Search for the cell housing the specified text and yield its (X, Y) center coordinate. 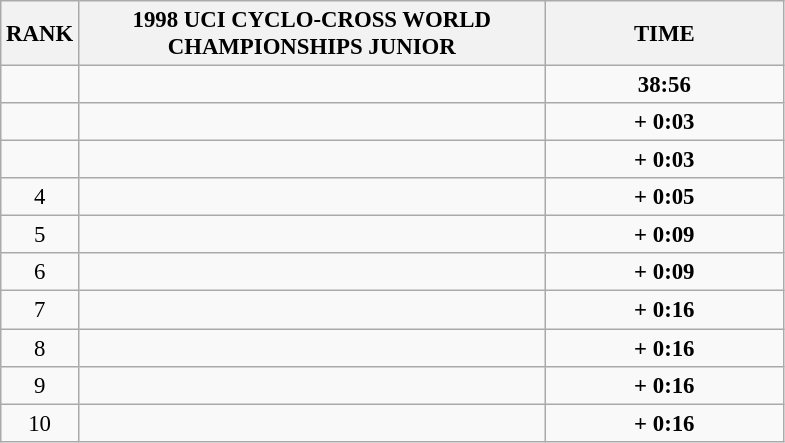
5 (40, 235)
38:56 (664, 85)
9 (40, 385)
+ 0:05 (664, 197)
4 (40, 197)
6 (40, 273)
1998 UCI CYCLO-CROSS WORLD CHAMPIONSHIPS JUNIOR (312, 34)
8 (40, 348)
10 (40, 423)
TIME (664, 34)
7 (40, 310)
RANK (40, 34)
